Identify which cell holds the provided text, then report its (X, Y) central coordinate. 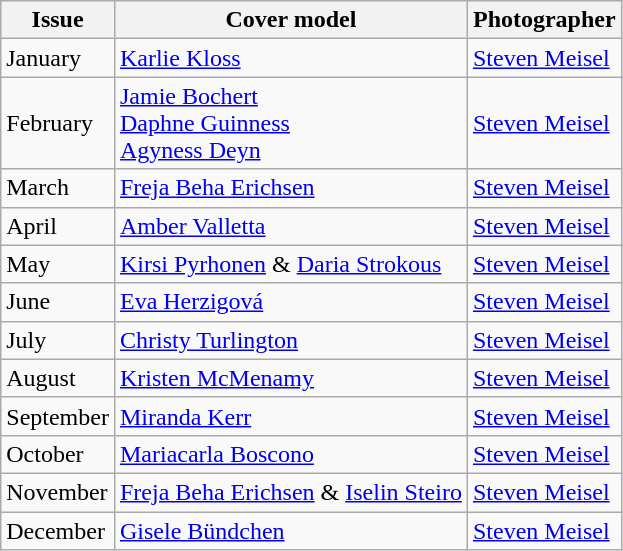
Photographer (544, 20)
Cover model (290, 20)
May (58, 264)
March (58, 188)
Eva Herzigová (290, 302)
Christy Turlington (290, 340)
Mariacarla Boscono (290, 454)
April (58, 226)
Karlie Kloss (290, 58)
Miranda Kerr (290, 416)
Kirsi Pyrhonen & Daria Strokous (290, 264)
Freja Beha Erichsen (290, 188)
December (58, 531)
January (58, 58)
July (58, 340)
Amber Valletta (290, 226)
Gisele Bündchen (290, 531)
October (58, 454)
Issue (58, 20)
February (58, 123)
Kristen McMenamy (290, 378)
August (58, 378)
September (58, 416)
November (58, 492)
Jamie BochertDaphne GuinnessAgyness Deyn (290, 123)
June (58, 302)
Freja Beha Erichsen & Iselin Steiro (290, 492)
